Extract the [X, Y] coordinate from the center of the cell holding the provided text.  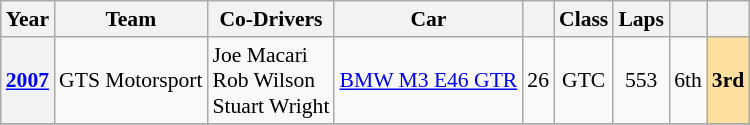
GTC [584, 80]
Car [428, 19]
6th [688, 80]
553 [641, 80]
Laps [641, 19]
2007 [28, 80]
Class [584, 19]
Joe Macari Rob Wilson Stuart Wright [270, 80]
Year [28, 19]
Co-Drivers [270, 19]
GTS Motorsport [130, 80]
26 [538, 80]
3rd [728, 80]
BMW M3 E46 GTR [428, 80]
Team [130, 19]
